Locate the cell with the specified text and output its (x, y) center coordinate. 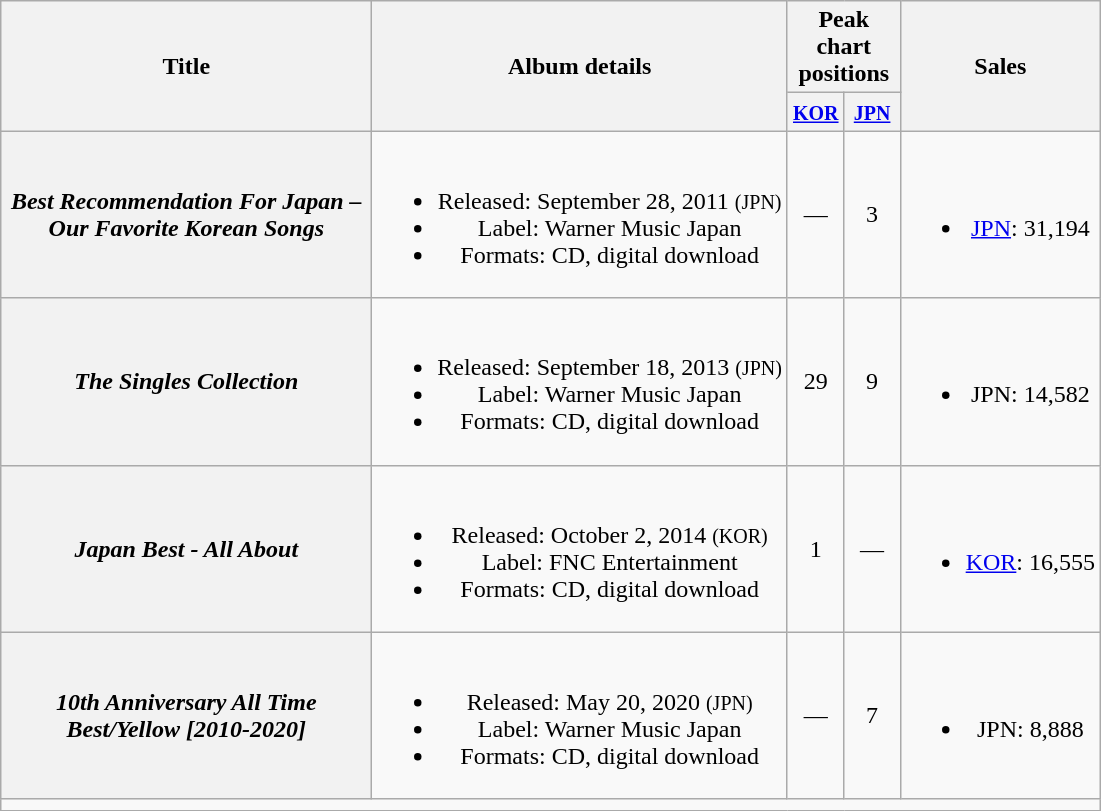
JPN: 14,582 (1000, 382)
JPN: 8,888 (1000, 716)
KOR (816, 112)
Released: September 18, 2013 (JPN)Label: Warner Music JapanFormats: CD, digital download (580, 382)
Released: September 28, 2011 (JPN)Label: Warner Music JapanFormats: CD, digital download (580, 214)
Album details (580, 66)
3 (872, 214)
29 (816, 382)
Released: October 2, 2014 (KOR)Label: FNC EntertainmentFormats: CD, digital download (580, 548)
KOR: 16,555 (1000, 548)
1 (816, 548)
Peak chart positions (844, 47)
JPN (872, 112)
Title (186, 66)
Sales (1000, 66)
JPN: 31,194 (1000, 214)
10th Anniversary All Time Best/Yellow [2010-2020] (186, 716)
Released: May 20, 2020 (JPN)Label: Warner Music JapanFormats: CD, digital download (580, 716)
Japan Best - All About (186, 548)
9 (872, 382)
Best Recommendation For Japan – Our Favorite Korean Songs (186, 214)
The Singles Collection (186, 382)
7 (872, 716)
